Locate the cell with the specified text and output its [X, Y] center coordinate. 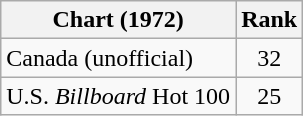
25 [270, 96]
32 [270, 58]
Chart (1972) [118, 20]
Rank [270, 20]
U.S. Billboard Hot 100 [118, 96]
Canada (unofficial) [118, 58]
